Scan for the cell matching the given text and deliver its [x, y] coordinate at center. 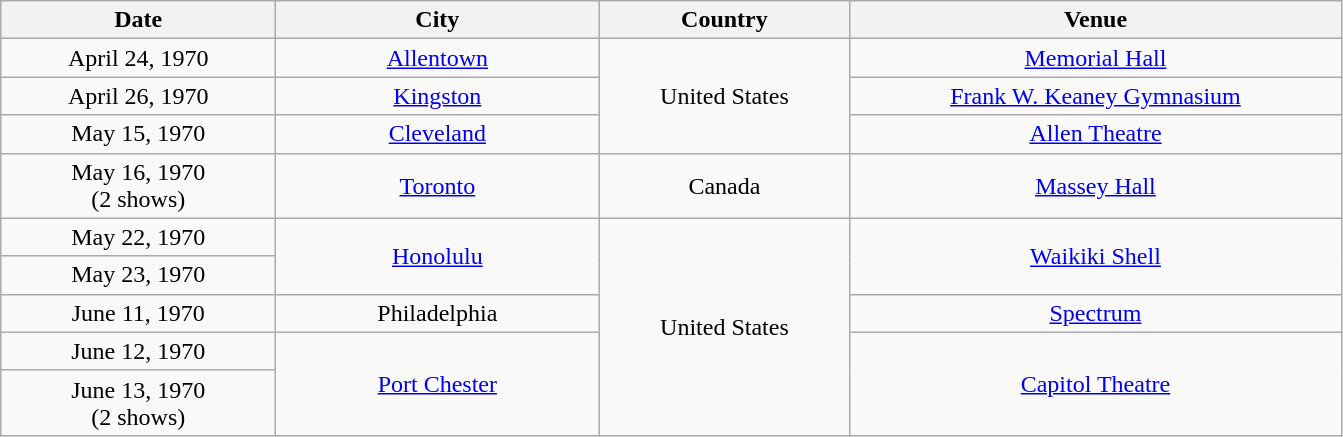
Date [138, 20]
Cleveland [438, 134]
May 23, 1970 [138, 275]
Honolulu [438, 256]
Kingston [438, 96]
April 26, 1970 [138, 96]
Country [724, 20]
Memorial Hall [1096, 58]
May 15, 1970 [138, 134]
April 24, 1970 [138, 58]
Toronto [438, 186]
Waikiki Shell [1096, 256]
May 16, 1970(2 shows) [138, 186]
City [438, 20]
Philadelphia [438, 313]
Allen Theatre [1096, 134]
Frank W. Keaney Gymnasium [1096, 96]
June 11, 1970 [138, 313]
Canada [724, 186]
June 12, 1970 [138, 351]
Capitol Theatre [1096, 384]
June 13, 1970(2 shows) [138, 402]
May 22, 1970 [138, 237]
Allentown [438, 58]
Venue [1096, 20]
Spectrum [1096, 313]
Massey Hall [1096, 186]
Port Chester [438, 384]
